Scan for the cell matching the given text and deliver its (X, Y) coordinate at center. 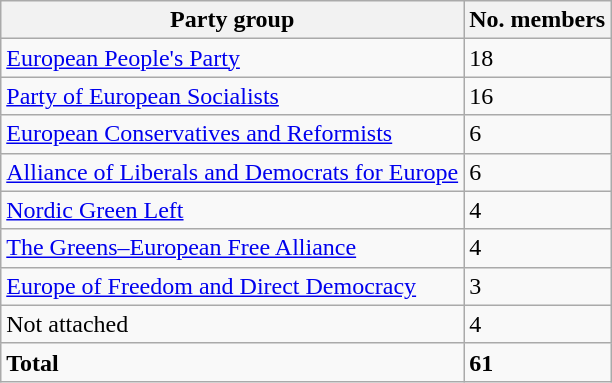
Nordic Green Left (232, 210)
The Greens–European Free Alliance (232, 248)
European People's Party (232, 58)
Total (232, 362)
Not attached (232, 324)
Party group (232, 20)
Alliance of Liberals and Democrats for Europe (232, 172)
Europe of Freedom and Direct Democracy (232, 286)
European Conservatives and Reformists (232, 134)
18 (538, 58)
Party of European Socialists (232, 96)
3 (538, 286)
16 (538, 96)
61 (538, 362)
No. members (538, 20)
